Return (x, y) of the center of cell containing provided text 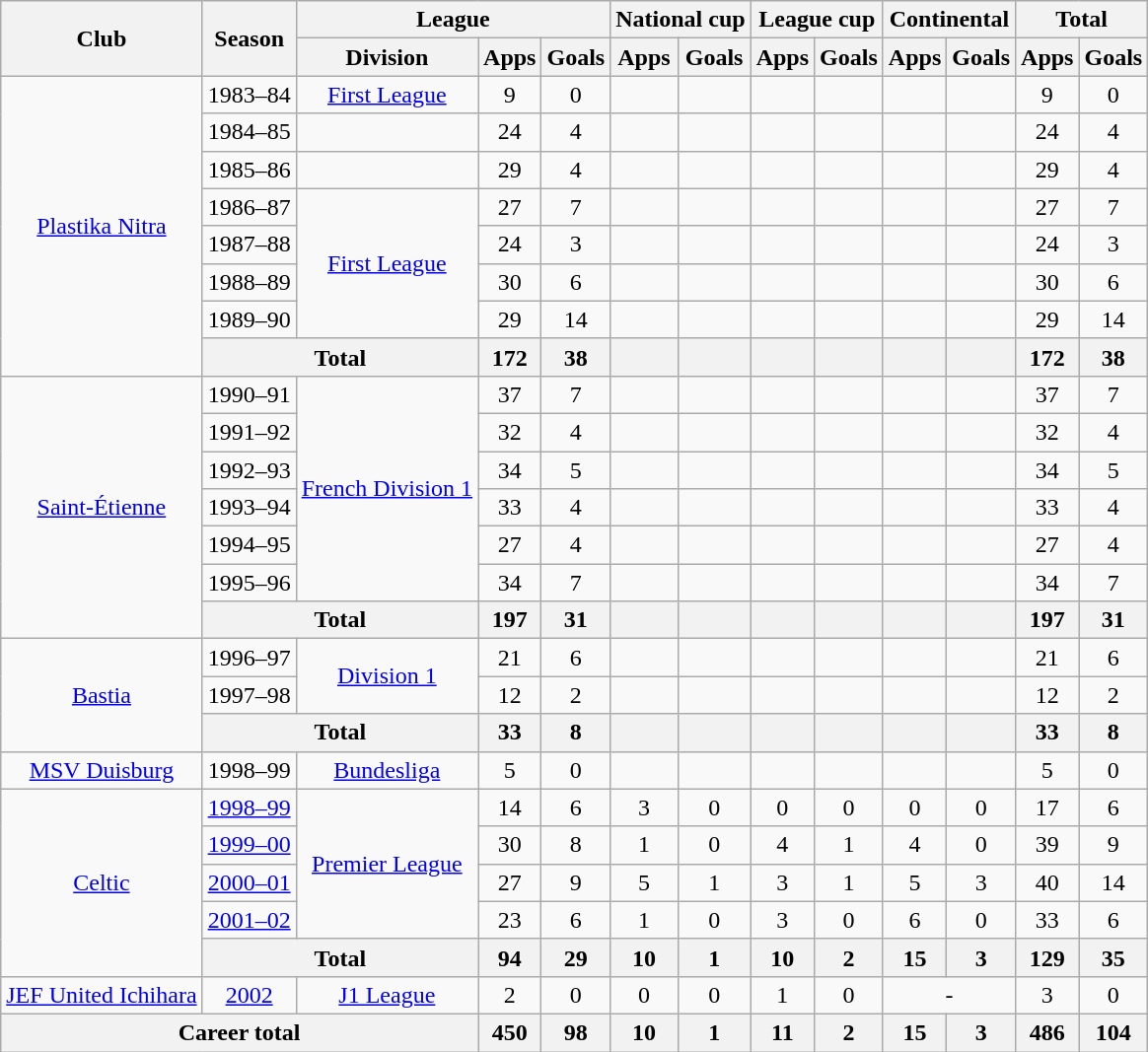
French Division 1 (387, 488)
1990–91 (249, 394)
Division 1 (387, 676)
2000–01 (249, 882)
1996–97 (249, 658)
1995–96 (249, 583)
1983–84 (249, 95)
129 (1047, 957)
1987–88 (249, 245)
1985–86 (249, 170)
17 (1047, 807)
1994–95 (249, 545)
National cup (681, 20)
2002 (249, 995)
Plastika Nitra (102, 226)
Career total (240, 1032)
39 (1047, 845)
1989–90 (249, 319)
League cup (817, 20)
Bastia (102, 695)
104 (1113, 1032)
11 (782, 1032)
- (949, 995)
98 (576, 1032)
23 (510, 920)
1991–92 (249, 432)
1986–87 (249, 207)
35 (1113, 957)
Celtic (102, 882)
Continental (949, 20)
450 (510, 1032)
J1 League (387, 995)
Division (387, 57)
MSV Duisburg (102, 770)
94 (510, 957)
Saint-Étienne (102, 507)
JEF United Ichihara (102, 995)
1984–85 (249, 132)
Season (249, 38)
2001–02 (249, 920)
1988–89 (249, 282)
40 (1047, 882)
486 (1047, 1032)
League (454, 20)
Club (102, 38)
1992–93 (249, 470)
1999–00 (249, 845)
1997–98 (249, 695)
Bundesliga (387, 770)
1993–94 (249, 508)
Premier League (387, 864)
